Search for the cell housing the specified text and yield its (x, y) center coordinate. 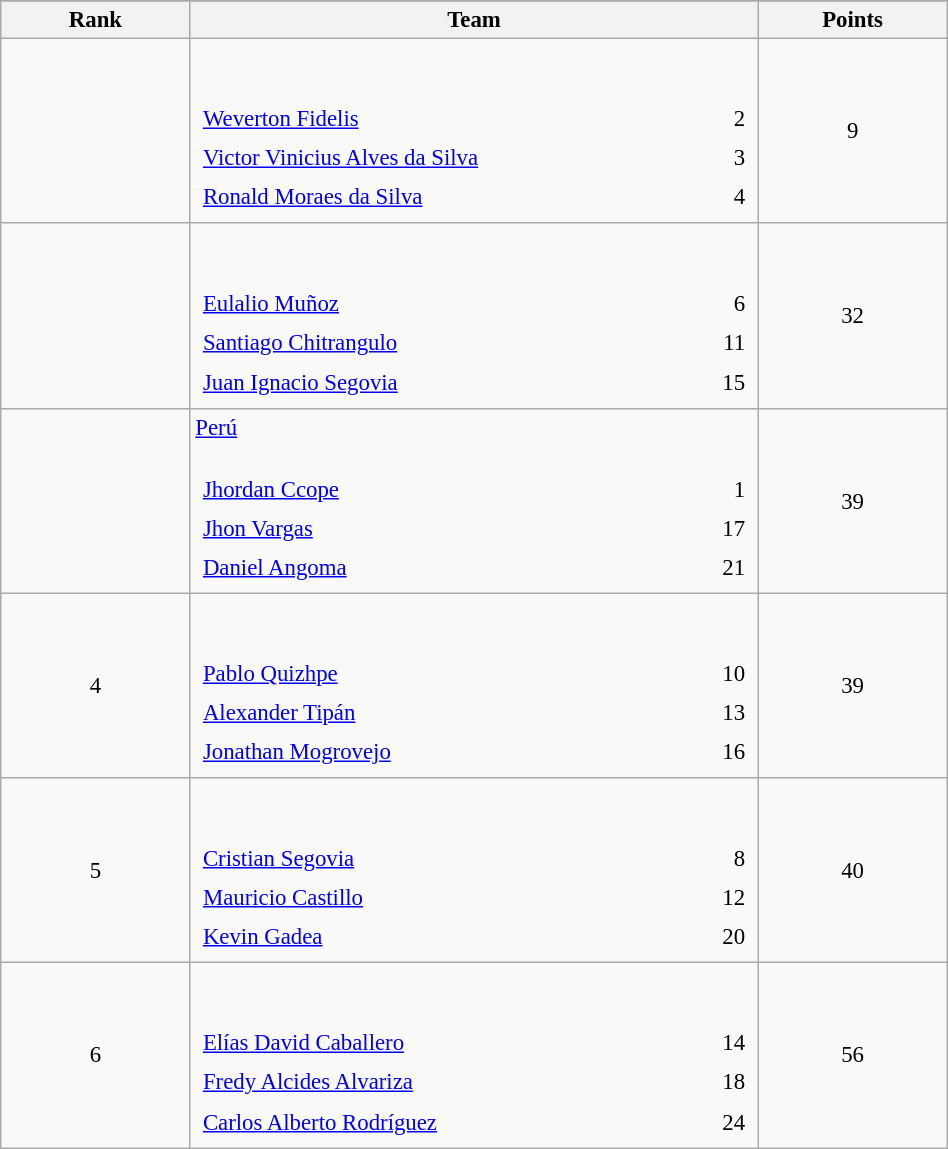
Pablo Quizhpe 10 Alexander Tipán 13 Jonathan Mogrovejo 16 (474, 686)
Kevin Gadea (428, 937)
16 (711, 752)
Daniel Angoma (425, 567)
21 (702, 567)
Elías David Caballero 14 Fredy Alcides Alvariza 18 Carlos Alberto Rodríguez 24 (474, 1056)
3 (732, 158)
Weverton Fidelis (454, 119)
2 (732, 119)
Perú Jhordan Ccope 1 Jhon Vargas 17 Daniel Angoma 21 (474, 500)
Carlos Alberto Rodríguez (440, 1121)
Mauricio Castillo (428, 897)
Victor Vinicius Alves da Silva (454, 158)
Team (474, 20)
13 (711, 713)
56 (852, 1056)
Alexander Tipán (434, 713)
14 (718, 1043)
20 (706, 937)
Jhordan Ccope (425, 489)
5 (96, 870)
15 (713, 382)
Elías David Caballero (440, 1043)
40 (852, 870)
Weverton Fidelis 2 Victor Vinicius Alves da Silva 3 Ronald Moraes da Silva 4 (474, 132)
Fredy Alcides Alvariza (440, 1082)
Jhon Vargas (425, 528)
Points (852, 20)
9 (852, 132)
12 (706, 897)
17 (702, 528)
Santiago Chitrangulo (435, 343)
Pablo Quizhpe (434, 673)
18 (718, 1082)
8 (706, 858)
32 (852, 316)
11 (713, 343)
Rank (96, 20)
10 (711, 673)
Eulalio Muñoz (435, 304)
Ronald Moraes da Silva (454, 197)
Cristian Segovia (428, 858)
Eulalio Muñoz 6 Santiago Chitrangulo 11 Juan Ignacio Segovia 15 (474, 316)
Jonathan Mogrovejo (434, 752)
Cristian Segovia 8 Mauricio Castillo 12 Kevin Gadea 20 (474, 870)
1 (702, 489)
Juan Ignacio Segovia (435, 382)
24 (718, 1121)
